Provide the (X, Y) coordinate of the cell's center where the given text is located.  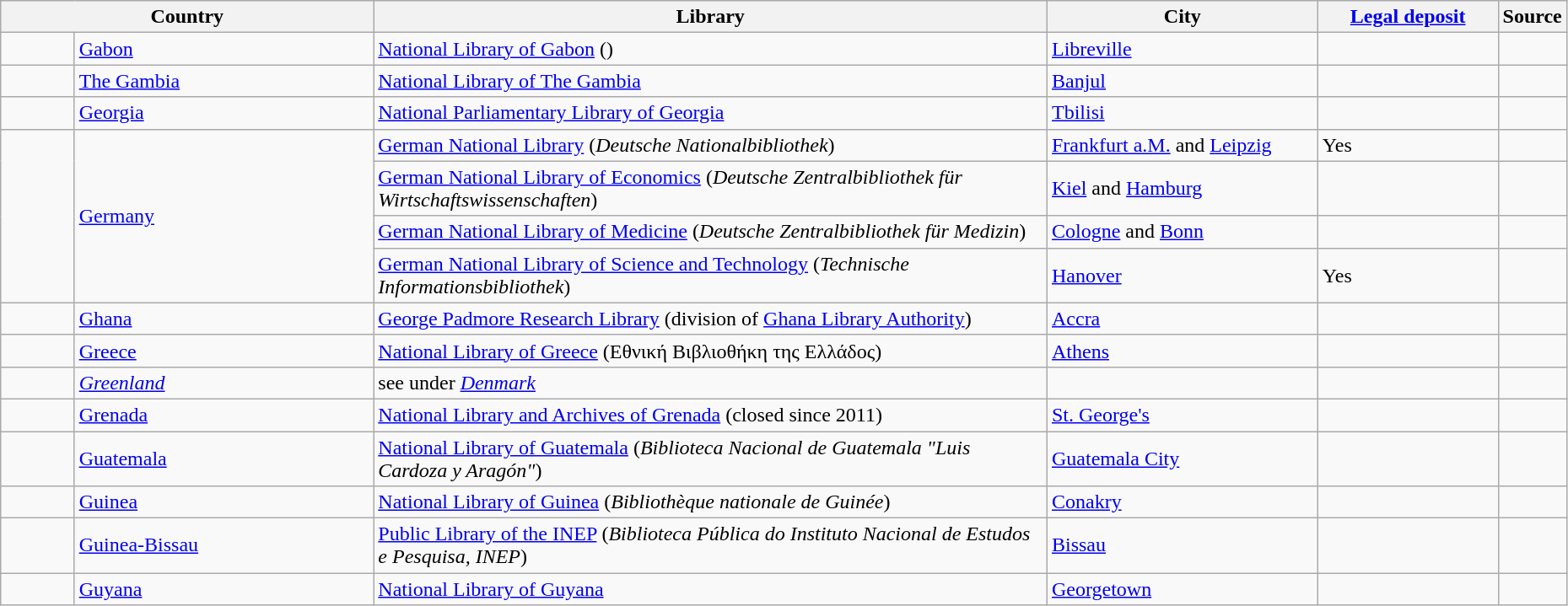
Libreville (1183, 49)
Athens (1183, 351)
Conakry (1183, 502)
National Library and Archives of Grenada (closed since 2011) (710, 415)
National Library of Guatemala (Biblioteca Nacional de Guatemala "Luis Cardoza y Aragón") (710, 459)
Ghana (224, 319)
Frankfurt a.M. and Leipzig (1183, 145)
Hanover (1183, 275)
George Padmore Research Library (division of Ghana Library Authority) (710, 319)
Guyana (224, 589)
German National Library (Deutsche Nationalbibliothek) (710, 145)
Georgetown (1183, 589)
German National Library of Economics (Deutsche Zentralbibliothek für Wirtschaftswissenschaften) (710, 189)
St. George's (1183, 415)
Legal deposit (1408, 17)
National Library of Greece (Εθνική Βιβλιοθήκη της Ελλάδος) (710, 351)
Country (187, 17)
Tbilisi (1183, 113)
Greenland (224, 383)
Grenada (224, 415)
see under Denmark (710, 383)
National Parliamentary Library of Georgia (710, 113)
Banjul (1183, 81)
Gabon (224, 49)
National Library of Guyana (710, 589)
National Library of Guinea (Bibliothèque nationale de Guinée) (710, 502)
City (1183, 17)
Greece (224, 351)
German National Library of Medicine (Deutsche Zentralbibliothek für Medizin) (710, 232)
National Library of Gabon () (710, 49)
National Library of The Gambia (710, 81)
Cologne and Bonn (1183, 232)
Guinea (224, 502)
Guatemala (224, 459)
Germany (224, 216)
Bissau (1183, 546)
Public Library of the INEP (Biblioteca Pública do Instituto Nacional de Estudos e Pesquisa, INEP) (710, 546)
Guatemala City (1183, 459)
German National Library of Science and Technology (Technische Informationsbibliothek) (710, 275)
Library (710, 17)
Georgia (224, 113)
Source (1532, 17)
Accra (1183, 319)
Guinea-Bissau (224, 546)
Kiel and Hamburg (1183, 189)
The Gambia (224, 81)
